Determine the [x, y] coordinate at the center of the cell enclosing the given text.  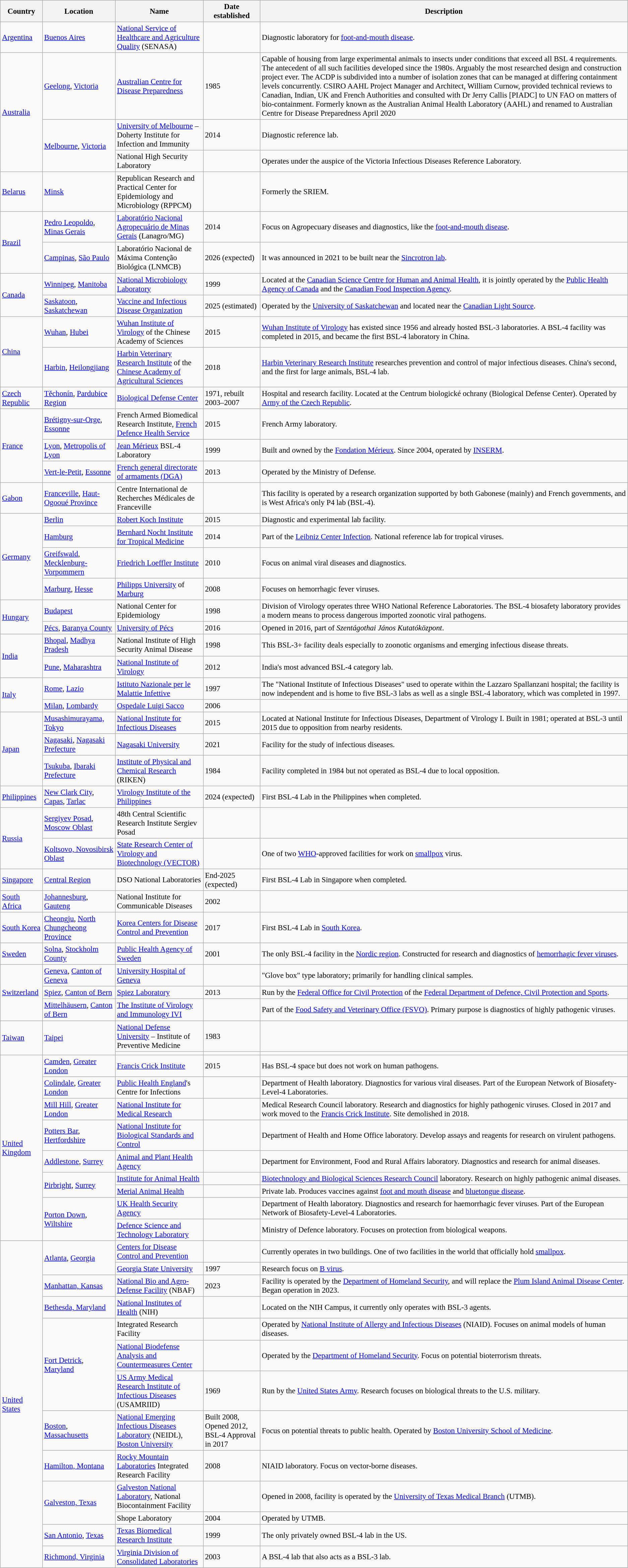
National High Security Laboratory [160, 161]
Belarus [21, 192]
Part of the Leibniz Center Infection. National reference lab for tropical viruses. [444, 537]
Operated by the Ministry of Defense. [444, 472]
1969 [232, 1391]
National Center for Epidemiology [160, 611]
United States [21, 1404]
Country [21, 11]
Bethesda, Maryland [79, 1308]
It was announced in 2021 to be built near the Sincrotron lab. [444, 258]
Facility is operated by the Department of Homeland Security, and will replace the Plum Island Animal Disease Center. Began operation in 2023. [444, 1286]
Harbin Veterinary Research Institute of the Chinese Academy of Agricultural Sciences [160, 367]
Brazil [21, 243]
Department of Health laboratory. Diagnostics for various viral diseases. Part of the European Network of Biosafety-Level-4 Laboratories. [444, 1087]
Spiez, Canton of Bern [79, 993]
Boston, Massachusetts [79, 1431]
Diagnostic and experimental lab facility. [444, 520]
DSO National Laboratories [160, 880]
Part of the Food Safety and Veterinary Office (FSVO). Primary purpose is diagnostics of highly pathogenic viruses. [444, 1010]
Wuhan Institute of Virology of the Chinese Academy of Sciences [160, 332]
Fort Detrick, Maryland [79, 1365]
Pune, Maharashtra [79, 667]
University of Pécs [160, 628]
2003 [232, 1557]
National Biodefense Analysis and Countermeasures Center [160, 1355]
National Defense University – Institute of Preventive Medicine [160, 1036]
French general directorate of armaments (DGA) [160, 472]
Galveston, Texas [79, 1503]
Facility for the study of infectious diseases. [444, 744]
Diagnostic laboratory for foot-and-mouth disease. [444, 38]
University of Melbourne – Doherty Institute for Infection and Immunity [160, 135]
India [21, 656]
Defence Science and Technology Laboratory [160, 1230]
Rocky Mountain Laboratories Integrated Research Facility [160, 1466]
Jean Mérieux BSL-4 Laboratory [160, 450]
National Institute for Infectious Diseases [160, 723]
French Army laboratory. [444, 424]
2021 [232, 744]
Argentina [21, 38]
Vaccine and Infectious Disease Organization [160, 306]
First BSL-4 Lab in the Philippines when completed. [444, 797]
Located on the NIH Campus, it currently only operates with BSL-3 agents. [444, 1308]
2010 [232, 563]
Saskatoon, Saskatchewan [79, 306]
Hospital and research facility. Located at the Centrum biologické ochrany (Biological Defense Center). Operated by Army of the Czech Republic. [444, 398]
First BSL-4 Lab in South Korea. [444, 928]
Melbourne, Victoria [79, 146]
Operated by the University of Saskatchewan and located near the Canadian Light Source. [444, 306]
Ministry of Defence laboratory. Focuses on protection from biological weapons. [444, 1230]
San Antonio, Texas [79, 1535]
South Korea [21, 928]
National Institute for Communicable Diseases [160, 901]
Robert Koch Institute [160, 520]
1985 [232, 86]
Centers for Disease Control and Prevention [160, 1251]
Texas Biomedical Research Institute [160, 1535]
Public Health Agency of Sweden [160, 954]
2001 [232, 954]
Animal and Plant Health Agency [160, 1162]
Department of Health and Home Office laboratory. Develop assays and reagents for research on virulent pathogens. [444, 1135]
Potters Bar, Hertfordshire [79, 1135]
48th Central Scientific Research Institute Sergiev Posad [160, 823]
Singapore [21, 880]
Institute for Animal Health [160, 1179]
2017 [232, 928]
Pirbright, Surrey [79, 1185]
Budapest [79, 611]
Brétigny-sur-Orge, Essonne [79, 424]
Name [160, 11]
Built 2008, Opened 2012, BSL-4 Approval in 2017 [232, 1431]
Has BSL-4 space but does not work on human pathogens. [444, 1066]
2025 (estimated) [232, 306]
Focuses on hemorrhagic fever viruses. [444, 590]
Georgia State University [160, 1269]
1984 [232, 771]
Biotechnology and Biological Sciences Research Council laboratory. Research on highly pathogenic animal diseases. [444, 1179]
2004 [232, 1518]
Milan, Lombardy [79, 706]
Biological Defense Center [160, 398]
New Clark City, Capas, Tarlac [79, 797]
Japan [21, 749]
2016 [232, 628]
Tsukuba, Ibaraki Prefecture [79, 771]
Ospedale Luigi Sacco [160, 706]
US Army Medical Research Institute of Infectious Diseases (USAMRIID) [160, 1391]
2026 (expected) [232, 258]
1983 [232, 1036]
Pedro Leopoldo, Minas Gerais [79, 227]
Nagasaki, Nagasaki Prefecture [79, 744]
2002 [232, 901]
Shope Laboratory [160, 1518]
Laboratório Nacional Agropecuário de Minas Gerais (Lanagro/MG) [160, 227]
Buenos Aires [79, 38]
Opened in 2016, part of Szentágothai János Kutatóközpont. [444, 628]
Centre International de Recherches Médicales de Franceville [160, 498]
Těchonín, Pardubice Region [79, 398]
End-2025 (expected) [232, 880]
Friedrich Loeffler Institute [160, 563]
Berlin [79, 520]
Virology Institute of the Philippines [160, 797]
Franceville, Haut-Ogooué Province [79, 498]
Greifswald, Mecklenburg-Vorpommern [79, 563]
1971, rebuilt 2003–2007 [232, 398]
Hungary [21, 617]
Galveston National Laboratory, National Biocontainment Facility [160, 1497]
Istituto Nazionale per le Malattie Infettive [160, 689]
Mittelhäusern, Canton of Bern [79, 1010]
India's most advanced BSL-4 category lab. [444, 667]
Geelong, Victoria [79, 86]
Korea Centers for Disease Control and Prevention [160, 928]
Francis Crick Institute [160, 1066]
2024 (expected) [232, 797]
Campinas, São Paulo [79, 258]
Italy [21, 695]
Location [79, 11]
Hamburg [79, 537]
First BSL-4 Lab in Singapore when completed. [444, 880]
UK Health Security Agency [160, 1209]
Diagnostic reference lab. [444, 135]
Nagasaki University [160, 744]
Integrated Research Facility [160, 1329]
Musashimurayama, Tokyo [79, 723]
Run by the United States Army. Research focuses on biological threats to the U.S. military. [444, 1391]
Operated by the Department of Homeland Security. Focus on potential bioterrorism threats. [444, 1355]
Bhopal, Madhya Pradesh [79, 645]
State Research Center of Virology and Biotechnology (VECTOR) [160, 854]
Sergiyev Posad, Moscow Oblast [79, 823]
Virginia Division of Consolidated Laboratories [160, 1557]
2018 [232, 367]
2006 [232, 706]
Atlanta, Georgia [79, 1258]
Cheongju, North Chungcheong Province [79, 928]
Philipps University of Marburg [160, 590]
Run by the Federal Office for Civil Protection of the Federal Department of Defence, Civil Protection and Sports. [444, 993]
National Service of Healthcare and Agriculture Quality (SENASA) [160, 38]
Minsk [79, 192]
National Institute of High Security Animal Disease [160, 645]
French Armed Biomedical Research Institute, French Defence Health Service [160, 424]
Merial Animal Health [160, 1191]
Taiwan [21, 1038]
Private lab. Produces vaccines against foot and mouth disease and bluetongue disease. [444, 1191]
Russia [21, 838]
National Institutes of Health (NIH) [160, 1308]
Australia [21, 112]
A BSL-4 lab that also acts as a BSL-3 lab. [444, 1557]
National Microbiology Laboratory [160, 284]
National Institute of Virology [160, 667]
Operated by National Institute of Allergy and Infectious Diseases (NIAID). Focuses on animal models of human diseases. [444, 1329]
Mill Hill, Greater London [79, 1109]
National Institute for Biological Standards and Control [160, 1135]
This BSL-3+ facility deals especially to zoonotic organisms and emerging infectious disease threats. [444, 645]
Opened in 2008, facility is operated by the University of Texas Medical Branch (UTMB). [444, 1497]
The only privately owned BSL-4 lab in the US. [444, 1535]
Built and owned by the Fondation Mérieux. Since 2004, operated by INSERM. [444, 450]
National Bio and Agro-Defense Facility (NBAF) [160, 1286]
Sweden [21, 954]
Gabon [21, 498]
The only BSL-4 facility in the Nordic region. Constructed for research and diagnostics of hemorrhagic fever viruses. [444, 954]
Laboratório Nacional de Máxima Contenção Biológica (LNMCB) [160, 258]
2012 [232, 667]
Research focus on B virus. [444, 1269]
National Emerging Infectious Diseases Laboratory (NEIDL), Boston University [160, 1431]
Currently operates in two buildings. One of two facilities in the world that officially hold smallpox. [444, 1251]
Dateestablished [232, 11]
Lyon, Metropolis of Lyon [79, 450]
Rome, Lazio [79, 689]
Porton Down, Wiltshire [79, 1219]
Johannesburg, Gauteng [79, 901]
Canada [21, 295]
Description [444, 11]
Formerly the SRIEM. [444, 192]
Republican Research and Practical Center for Epidemiology and Microbiology (RPPCM) [160, 192]
NIAID laboratory. Focus on vector-borne diseases. [444, 1466]
Vert-le-Petit, Essonne [79, 472]
Marburg, Hesse [79, 590]
Geneva, Canton of Geneva [79, 976]
Winnipeg, Manitoba [79, 284]
Public Health England's Centre for Infections [160, 1087]
National Institute for Medical Research [160, 1109]
France [21, 446]
United Kingdom [21, 1148]
Operates under the auspice of the Victoria Infectious Diseases Reference Laboratory. [444, 161]
Bernhard Nocht Institute for Tropical Medicine [160, 537]
Central Region [79, 880]
The Institute of Virology and Immunology IVI [160, 1010]
Wuhan, Hubei [79, 332]
South Africa [21, 901]
Philippines [21, 797]
University Hospital of Geneva [160, 976]
Operated by UTMB. [444, 1518]
Germany [21, 557]
Richmond, Virginia [79, 1557]
Switzerland [21, 993]
Focus on Agropecuary diseases and diagnostics, like the foot-and-mouth disease. [444, 227]
Department for Environment, Food and Rural Affairs laboratory. Diagnostics and research for animal diseases. [444, 1162]
Manhattan, Kansas [79, 1286]
Focus on animal viral diseases and diagnostics. [444, 563]
Hamilton, Montana [79, 1466]
Colindale, Greater London [79, 1087]
Pécs, Baranya County [79, 628]
Harbin, Heilongjiang [79, 367]
Addlestone, Surrey [79, 1162]
China [21, 352]
Institute of Physical and Chemical Research (RIKEN) [160, 771]
One of two WHO-approved facilities for work on smallpox virus. [444, 854]
Solna, Stockholm County [79, 954]
Australian Centre for Disease Preparedness [160, 86]
Taipei [79, 1038]
Camden, Greater London [79, 1066]
"Glove box" type laboratory; primarily for handling clinical samples. [444, 976]
Czech Republic [21, 398]
Focus on potential threats to public health. Operated by Boston University School of Medicine. [444, 1431]
Facility completed in 1984 but not operated as BSL-4 due to local opposition. [444, 771]
Spiez Laboratory [160, 993]
2023 [232, 1286]
Koltsovo, Novosibirsk Oblast [79, 854]
